Output the [X, Y] coordinate of the center of the cell containing the given text.  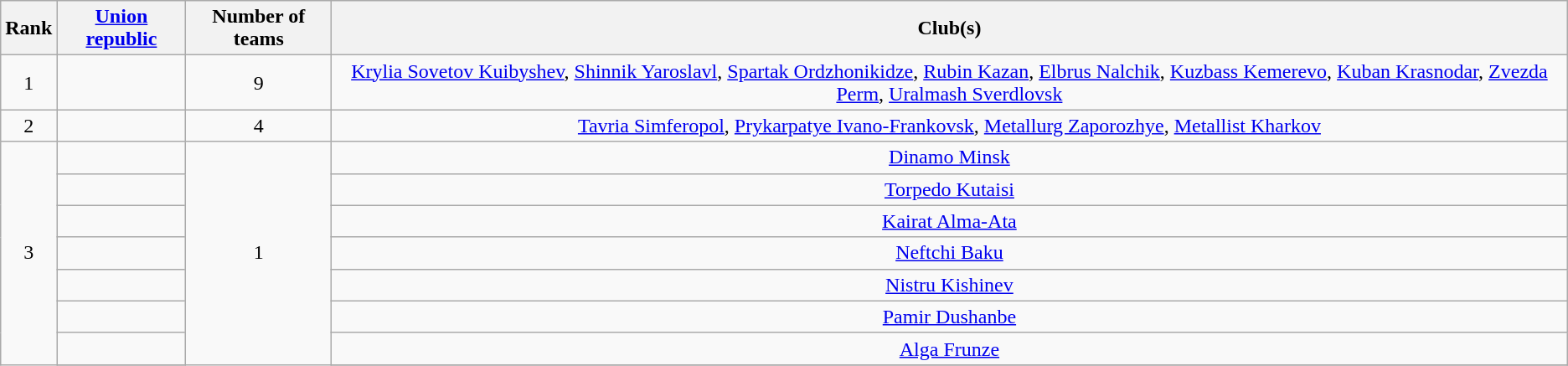
Number of teams [259, 28]
9 [259, 82]
2 [28, 126]
3 [28, 253]
Torpedo Kutaisi [950, 189]
Neftchi Baku [950, 253]
Tavria Simferopol, Prykarpatye Ivano-Frankovsk, Metallurg Zaporozhye, Metallist Kharkov [950, 126]
Pamir Dushanbe [950, 317]
Dinamo Minsk [950, 157]
Alga Frunze [950, 348]
Union republic [121, 28]
Nistru Kishinev [950, 285]
Club(s) [950, 28]
Rank [28, 28]
Kairat Alma-Ata [950, 221]
4 [259, 126]
